Return the (X, Y) coordinate for the center point of the cell that contains the specified text.  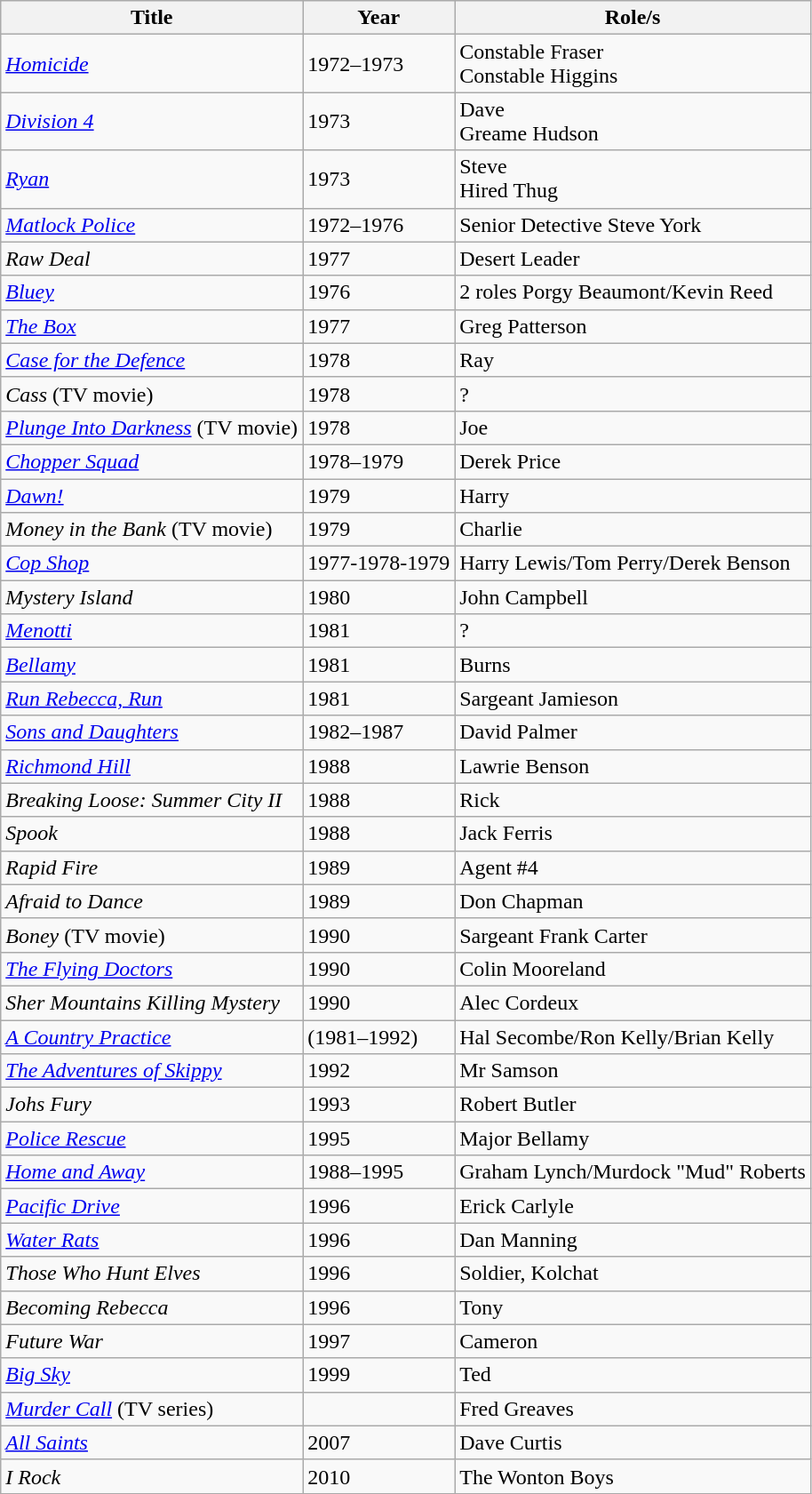
Pacific Drive (152, 1206)
Becoming Rebecca (152, 1307)
Cameron (633, 1341)
Richmond Hill (152, 766)
Graham Lynch/Murdock "Mud" Roberts (633, 1172)
Division 4 (152, 121)
Cass (TV movie) (152, 394)
Raw Deal (152, 259)
Desert Leader (633, 259)
Dan Manning (633, 1240)
Matlock Police (152, 225)
David Palmer (633, 732)
The Wonton Boys (633, 1476)
Fred Greaves (633, 1409)
Future War (152, 1341)
Ray (633, 360)
I Rock (152, 1476)
The Box (152, 326)
Robert Butler (633, 1105)
Erick Carlyle (633, 1206)
2010 (378, 1476)
Harry (633, 495)
Bellamy (152, 665)
Burns (633, 665)
Greg Patterson (633, 326)
Big Sky (152, 1375)
2007 (378, 1442)
Afraid to Dance (152, 901)
Rick (633, 800)
1999 (378, 1375)
2 roles Porgy Beaumont/Kevin Reed (633, 292)
Homicide (152, 64)
Constable FraserConstable Higgins (633, 64)
Sargeant Frank Carter (633, 935)
Dave Curtis (633, 1442)
Harry Lewis/Tom Perry/Derek Benson (633, 563)
Role/s (633, 18)
Ryan (152, 180)
Chopper Squad (152, 461)
Sargeant Jamieson (633, 699)
Alec Cordeux (633, 1003)
Derek Price (633, 461)
Plunge Into Darkness (TV movie) (152, 427)
Johs Fury (152, 1105)
Water Rats (152, 1240)
Year (378, 18)
1992 (378, 1071)
Menotti (152, 631)
1995 (378, 1138)
Sons and Daughters (152, 732)
John Campbell (633, 597)
The Adventures of Skippy (152, 1071)
Home and Away (152, 1172)
Money in the Bank (TV movie) (152, 530)
Cop Shop (152, 563)
1972–1976 (378, 225)
Hal Secombe/Ron Kelly/Brian Kelly (633, 1037)
Boney (TV movie) (152, 935)
Don Chapman (633, 901)
All Saints (152, 1442)
1972–1973 (378, 64)
Title (152, 18)
Lawrie Benson (633, 766)
Agent #4 (633, 867)
1980 (378, 597)
Murder Call (TV series) (152, 1409)
Tony (633, 1307)
Soldier, Kolchat (633, 1274)
The Flying Doctors (152, 969)
Case for the Defence (152, 360)
Run Rebecca, Run (152, 699)
DaveGreame Hudson (633, 121)
Joe (633, 427)
Bluey (152, 292)
Mystery Island (152, 597)
Ted (633, 1375)
Charlie (633, 530)
Breaking Loose: Summer City II (152, 800)
Jack Ferris (633, 834)
Rapid Fire (152, 867)
1977-1978-1979 (378, 563)
1978–1979 (378, 461)
Major Bellamy (633, 1138)
1988–1995 (378, 1172)
Those Who Hunt Elves (152, 1274)
Spook (152, 834)
Sher Mountains Killing Mystery (152, 1003)
Police Rescue (152, 1138)
Colin Mooreland (633, 969)
1976 (378, 292)
Mr Samson (633, 1071)
Steve Hired Thug (633, 180)
Dawn! (152, 495)
Senior Detective Steve York (633, 225)
A Country Practice (152, 1037)
1993 (378, 1105)
1997 (378, 1341)
(1981–1992) (378, 1037)
1982–1987 (378, 732)
